Detect which cell encompasses the target text, then output its [x, y] center coordinate. 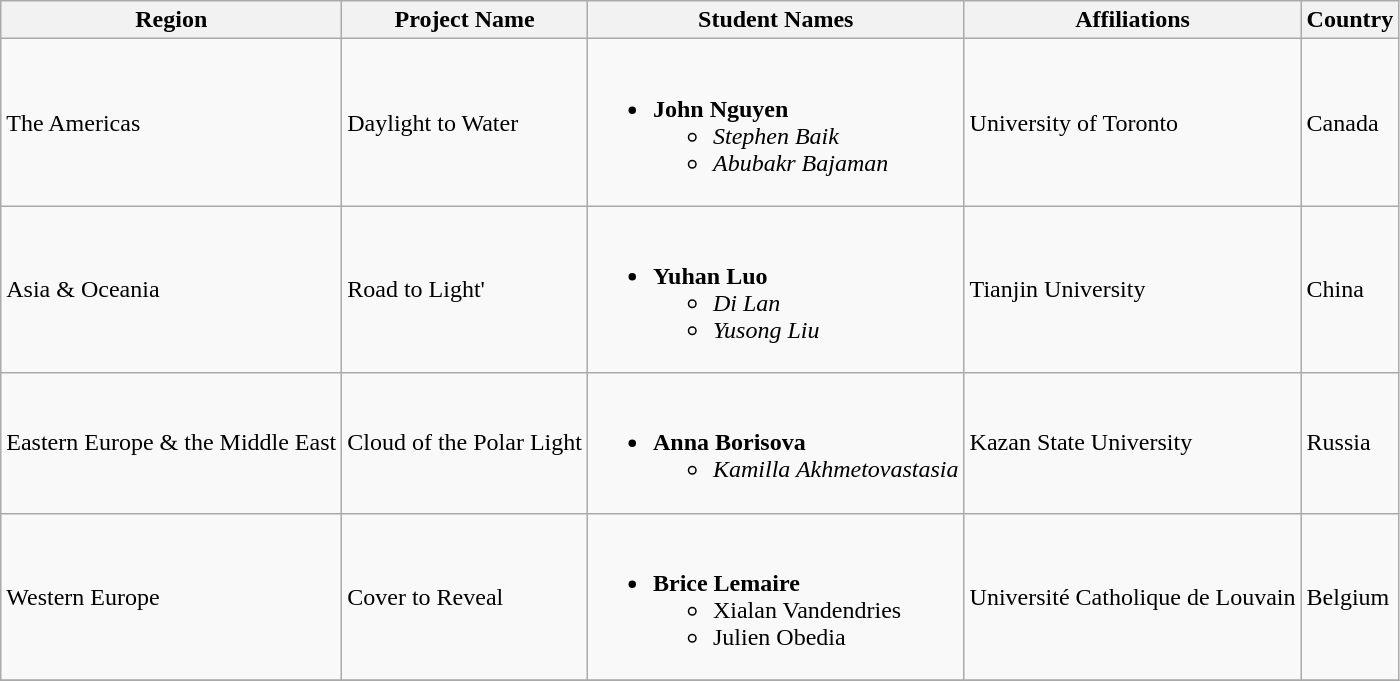
Daylight to Water [465, 122]
University of Toronto [1132, 122]
Asia & Oceania [172, 290]
The Americas [172, 122]
Project Name [465, 20]
Affiliations [1132, 20]
Belgium [1350, 596]
Kazan State University [1132, 443]
Country [1350, 20]
Cloud of the Polar Light [465, 443]
Canada [1350, 122]
Yuhan LuoDi LanYusong Liu [776, 290]
Anna BorisovaKamilla Akhmetovastasia [776, 443]
China [1350, 290]
Cover to Reveal [465, 596]
Student Names [776, 20]
John NguyenStephen BaikAbubakr Bajaman [776, 122]
Region [172, 20]
Western Europe [172, 596]
Russia [1350, 443]
Université Catholique de Louvain [1132, 596]
Brice LemaireXialan VandendriesJulien Obedia [776, 596]
Eastern Europe & the Middle East [172, 443]
Tianjin University [1132, 290]
Road to Light' [465, 290]
